Locate the cell with the specified text and output its [x, y] center coordinate. 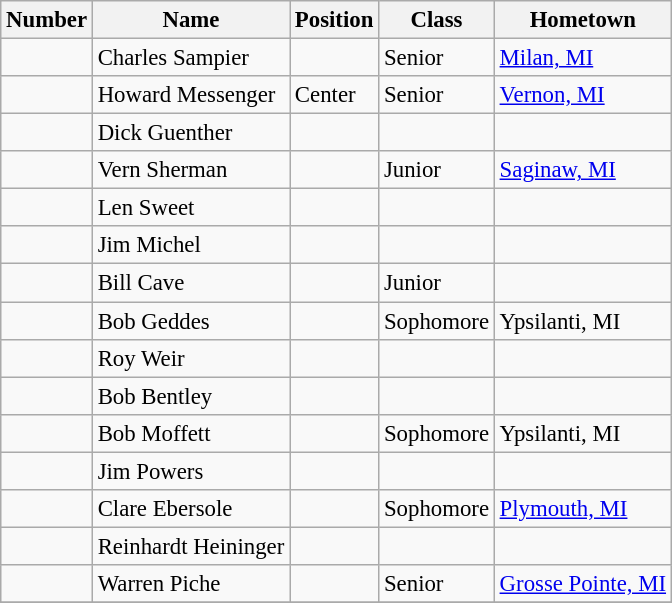
Warren Piche [190, 584]
Vernon, MI [582, 95]
Bill Cave [190, 283]
Hometown [582, 20]
Jim Michel [190, 245]
Bob Geddes [190, 321]
Bob Bentley [190, 396]
Len Sweet [190, 208]
Name [190, 20]
Dick Guenther [190, 133]
Grosse Pointe, MI [582, 584]
Plymouth, MI [582, 509]
Vern Sherman [190, 170]
Clare Ebersole [190, 509]
Charles Sampier [190, 58]
Number [47, 20]
Howard Messenger [190, 95]
Roy Weir [190, 358]
Saginaw, MI [582, 170]
Position [334, 20]
Class [437, 20]
Milan, MI [582, 58]
Jim Powers [190, 471]
Reinhardt Heininger [190, 546]
Center [334, 95]
Bob Moffett [190, 433]
